Output the [X, Y] coordinate of the center of the cell containing the given text.  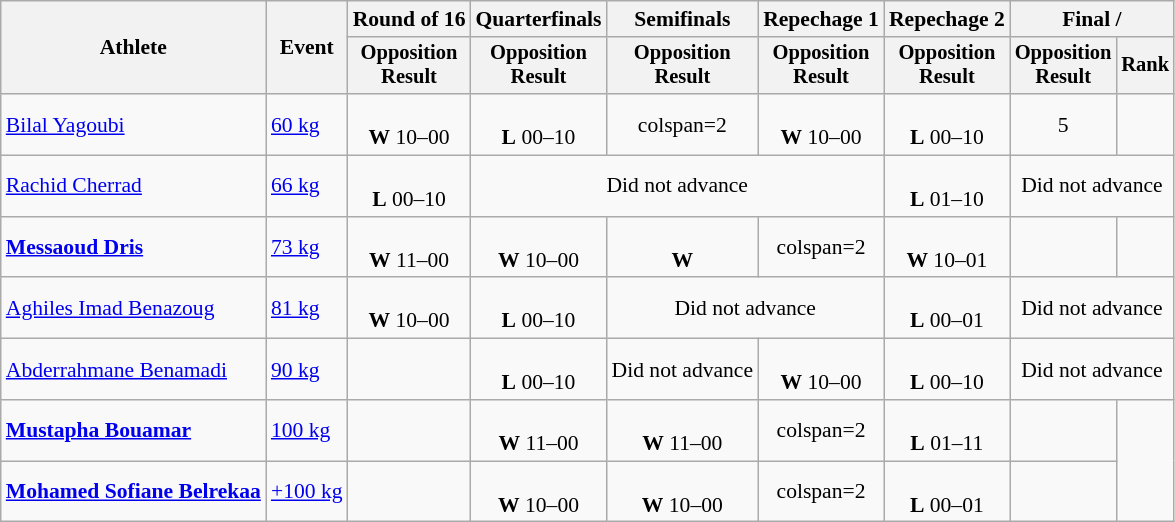
L 01–11 [947, 430]
100 kg [307, 430]
60 kg [307, 124]
Event [307, 48]
81 kg [307, 308]
Messaoud Dris [134, 248]
73 kg [307, 248]
+100 kg [307, 492]
Quarterfinals [538, 19]
Repechage 2 [947, 19]
Final / [1092, 19]
66 kg [307, 186]
W [683, 248]
Mohamed Sofiane Belrekaa [134, 492]
L 01–10 [947, 186]
90 kg [307, 370]
Aghiles Imad Benazoug [134, 308]
Mustapha Bouamar [134, 430]
Round of 16 [410, 19]
W 10–01 [947, 248]
Abderrahmane Benamadi [134, 370]
Semifinals [683, 19]
5 [1064, 124]
Rachid Cherrad [134, 186]
Rank [1145, 66]
Athlete [134, 48]
Bilal Yagoubi [134, 124]
Repechage 1 [821, 19]
